Return (X, Y) of the center of cell containing provided text 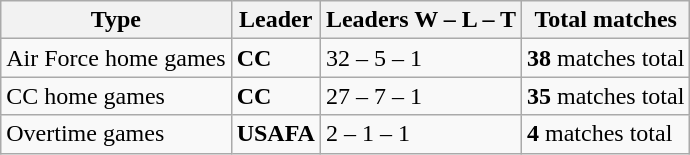
Overtime games (116, 134)
Air Force home games (116, 58)
2 – 1 – 1 (420, 134)
Total matches (606, 20)
4 matches total (606, 134)
32 – 5 – 1 (420, 58)
Type (116, 20)
35 matches total (606, 96)
27 – 7 – 1 (420, 96)
38 matches total (606, 58)
USAFA (276, 134)
Leader (276, 20)
CC home games (116, 96)
Leaders W – L – T (420, 20)
